Determine the [x, y] coordinate at the center of the cell enclosing the given text.  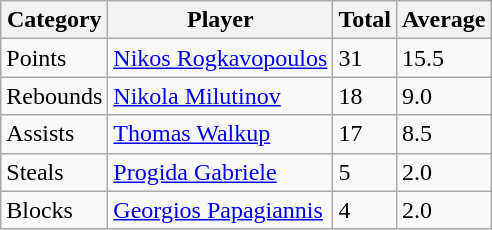
Thomas Walkup [220, 134]
Nikos Rogkavopoulos [220, 58]
5 [365, 172]
Georgios Papagiannis [220, 210]
15.5 [444, 58]
Rebounds [54, 96]
18 [365, 96]
Assists [54, 134]
Points [54, 58]
Nikola Milutinov [220, 96]
17 [365, 134]
9.0 [444, 96]
Progida Gabriele [220, 172]
31 [365, 58]
Average [444, 20]
Blocks [54, 210]
8.5 [444, 134]
Steals [54, 172]
Category [54, 20]
Player [220, 20]
4 [365, 210]
Total [365, 20]
